Provide the [X, Y] coordinate of the cell's center where the given text is located.  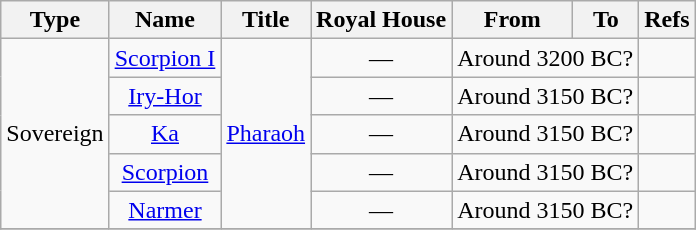
From [512, 20]
Around 3200 BC? [546, 58]
Scorpion [165, 172]
Scorpion I [165, 58]
Title [266, 20]
Pharaoh [266, 134]
Name [165, 20]
To [606, 20]
Sovereign [55, 134]
Royal House [382, 20]
Refs [667, 20]
Narmer [165, 210]
Ka [165, 134]
Type [55, 20]
Iry-Hor [165, 96]
